Capture the cell that displays the provided text and extract its [X, Y] central coordinate. 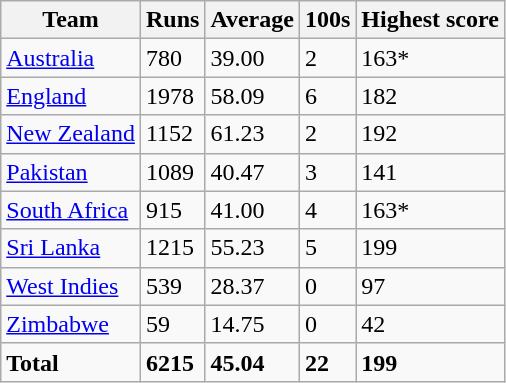
Team [71, 20]
Sri Lanka [71, 248]
141 [430, 172]
97 [430, 286]
22 [327, 362]
1089 [172, 172]
28.37 [252, 286]
Zimbabwe [71, 324]
Australia [71, 58]
Highest score [430, 20]
1215 [172, 248]
4 [327, 210]
915 [172, 210]
New Zealand [71, 134]
55.23 [252, 248]
41.00 [252, 210]
42 [430, 324]
Pakistan [71, 172]
539 [172, 286]
45.04 [252, 362]
192 [430, 134]
Average [252, 20]
1152 [172, 134]
6 [327, 96]
58.09 [252, 96]
14.75 [252, 324]
61.23 [252, 134]
39.00 [252, 58]
England [71, 96]
100s [327, 20]
Total [71, 362]
182 [430, 96]
South Africa [71, 210]
5 [327, 248]
West Indies [71, 286]
780 [172, 58]
40.47 [252, 172]
1978 [172, 96]
6215 [172, 362]
3 [327, 172]
Runs [172, 20]
59 [172, 324]
